From the cell containing the given text, extract its center point as (x, y) coordinate. 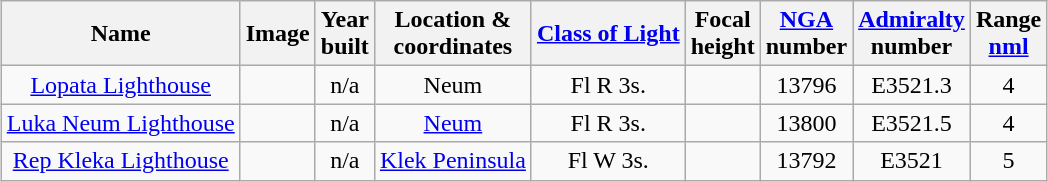
Lopata Lighthouse (120, 85)
Name (120, 34)
Focalheight (722, 34)
Luka Neum Lighthouse (120, 123)
E3521.5 (912, 123)
Image (278, 34)
E3521.3 (912, 85)
Admiraltynumber (912, 34)
E3521 (912, 161)
13796 (806, 85)
NGAnumber (806, 34)
Rangenml (1008, 34)
Yearbuilt (344, 34)
Location &coordinates (452, 34)
Fl W 3s. (608, 161)
Rep Kleka Lighthouse (120, 161)
5 (1008, 161)
Class of Light (608, 34)
13800 (806, 123)
13792 (806, 161)
Klek Peninsula (452, 161)
